Detect which cell encompasses the target text, then output its (x, y) center coordinate. 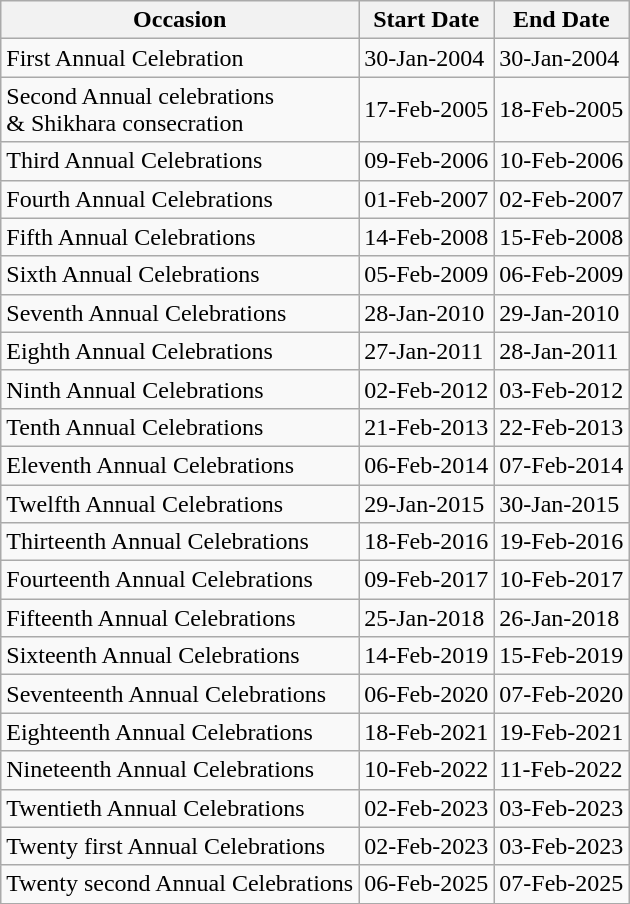
Ninth Annual Celebrations (180, 389)
Nineteenth Annual Celebrations (180, 770)
Eleventh Annual Celebrations (180, 465)
Seventeenth Annual Celebrations (180, 694)
28-Jan-2011 (562, 351)
07-Feb-2020 (562, 694)
Start Date (426, 20)
06-Feb-2009 (562, 275)
Fourteenth Annual Celebrations (180, 580)
Sixteenth Annual Celebrations (180, 656)
Thirteenth Annual Celebrations (180, 542)
19-Feb-2021 (562, 732)
25-Jan-2018 (426, 618)
21-Feb-2013 (426, 427)
18-Feb-2005 (562, 110)
End Date (562, 20)
27-Jan-2011 (426, 351)
26-Jan-2018 (562, 618)
Eighteenth Annual Celebrations (180, 732)
06-Feb-2014 (426, 465)
28-Jan-2010 (426, 313)
14-Feb-2019 (426, 656)
Fifteenth Annual Celebrations (180, 618)
02-Feb-2007 (562, 199)
19-Feb-2016 (562, 542)
Sixth Annual Celebrations (180, 275)
18-Feb-2021 (426, 732)
Fifth Annual Celebrations (180, 237)
05-Feb-2009 (426, 275)
29-Jan-2015 (426, 503)
17-Feb-2005 (426, 110)
06-Feb-2025 (426, 884)
Fourth Annual Celebrations (180, 199)
07-Feb-2014 (562, 465)
Third Annual Celebrations (180, 161)
Twelfth Annual Celebrations (180, 503)
10-Feb-2006 (562, 161)
Tenth Annual Celebrations (180, 427)
07-Feb-2025 (562, 884)
First Annual Celebration (180, 58)
30-Jan-2015 (562, 503)
11-Feb-2022 (562, 770)
10-Feb-2022 (426, 770)
29-Jan-2010 (562, 313)
Second Annual celebrations& Shikhara consecration (180, 110)
15-Feb-2008 (562, 237)
15-Feb-2019 (562, 656)
01-Feb-2007 (426, 199)
09-Feb-2017 (426, 580)
Seventh Annual Celebrations (180, 313)
14-Feb-2008 (426, 237)
Eighth Annual Celebrations (180, 351)
09-Feb-2006 (426, 161)
Twenty first Annual Celebrations (180, 846)
Twenty second Annual Celebrations (180, 884)
06-Feb-2020 (426, 694)
02-Feb-2012 (426, 389)
18-Feb-2016 (426, 542)
22-Feb-2013 (562, 427)
03-Feb-2012 (562, 389)
Twentieth Annual Celebrations (180, 808)
10-Feb-2017 (562, 580)
Occasion (180, 20)
